Identify which cell holds the provided text, then report its (x, y) central coordinate. 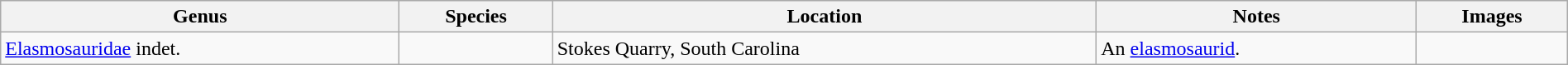
Stokes Quarry, South Carolina (825, 48)
Location (825, 17)
Notes (1257, 17)
Images (1492, 17)
Species (476, 17)
An elasmosaurid. (1257, 48)
Elasmosauridae indet. (200, 48)
Genus (200, 17)
